Output the [x, y] coordinate of the center of the cell containing the given text.  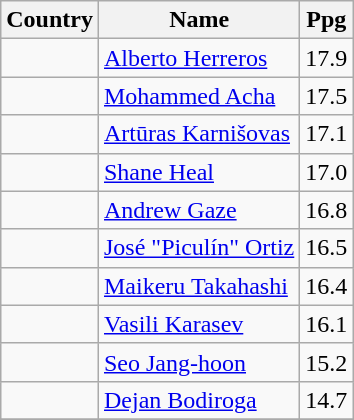
17.1 [326, 134]
Country [50, 20]
17.0 [326, 172]
Artūras Karnišovas [198, 134]
José "Piculín" Ortiz [198, 248]
Seo Jang-hoon [198, 362]
16.4 [326, 286]
Mohammed Acha [198, 96]
17.9 [326, 58]
Name [198, 20]
Shane Heal [198, 172]
15.2 [326, 362]
Alberto Herreros [198, 58]
17.5 [326, 96]
Andrew Gaze [198, 210]
Maikeru Takahashi [198, 286]
14.7 [326, 400]
Dejan Bodiroga [198, 400]
Ppg [326, 20]
16.1 [326, 324]
16.5 [326, 248]
Vasili Karasev [198, 324]
16.8 [326, 210]
